Detect which cell encompasses the target text, then output its [X, Y] center coordinate. 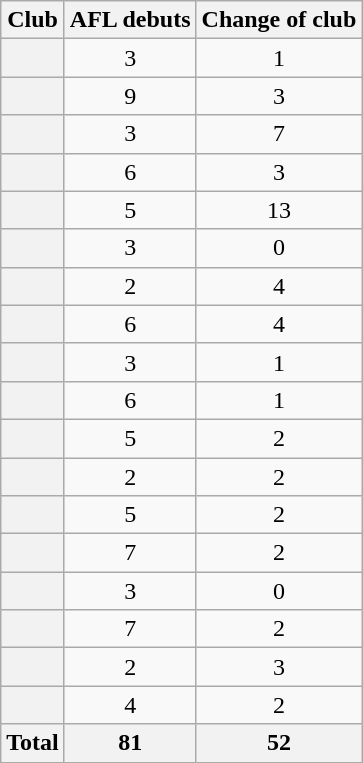
52 [279, 743]
Total [33, 743]
AFL debuts [130, 20]
13 [279, 210]
81 [130, 743]
Club [33, 20]
9 [130, 96]
Change of club [279, 20]
